Search for the cell housing the specified text and yield its [X, Y] center coordinate. 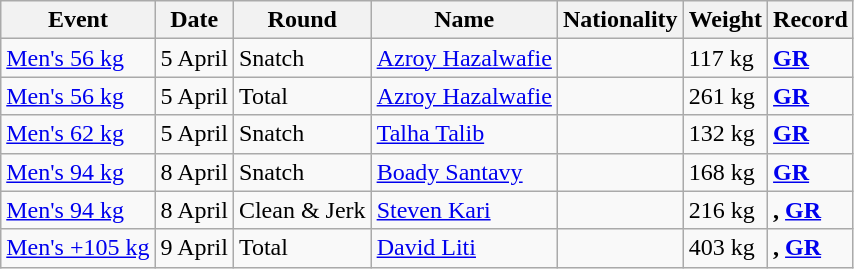
216 kg [725, 210]
Event [78, 20]
Men's 62 kg [78, 134]
Date [194, 20]
132 kg [725, 134]
Round [302, 20]
Boady Santavy [464, 172]
261 kg [725, 96]
Talha Talib [464, 134]
Record [811, 20]
Men's +105 kg [78, 248]
Name [464, 20]
Clean & Jerk [302, 210]
Weight [725, 20]
Steven Kari [464, 210]
David Liti [464, 248]
117 kg [725, 58]
168 kg [725, 172]
403 kg [725, 248]
9 April [194, 248]
Nationality [620, 20]
